Extract the (X, Y) coordinate from the center of the cell holding the provided text.  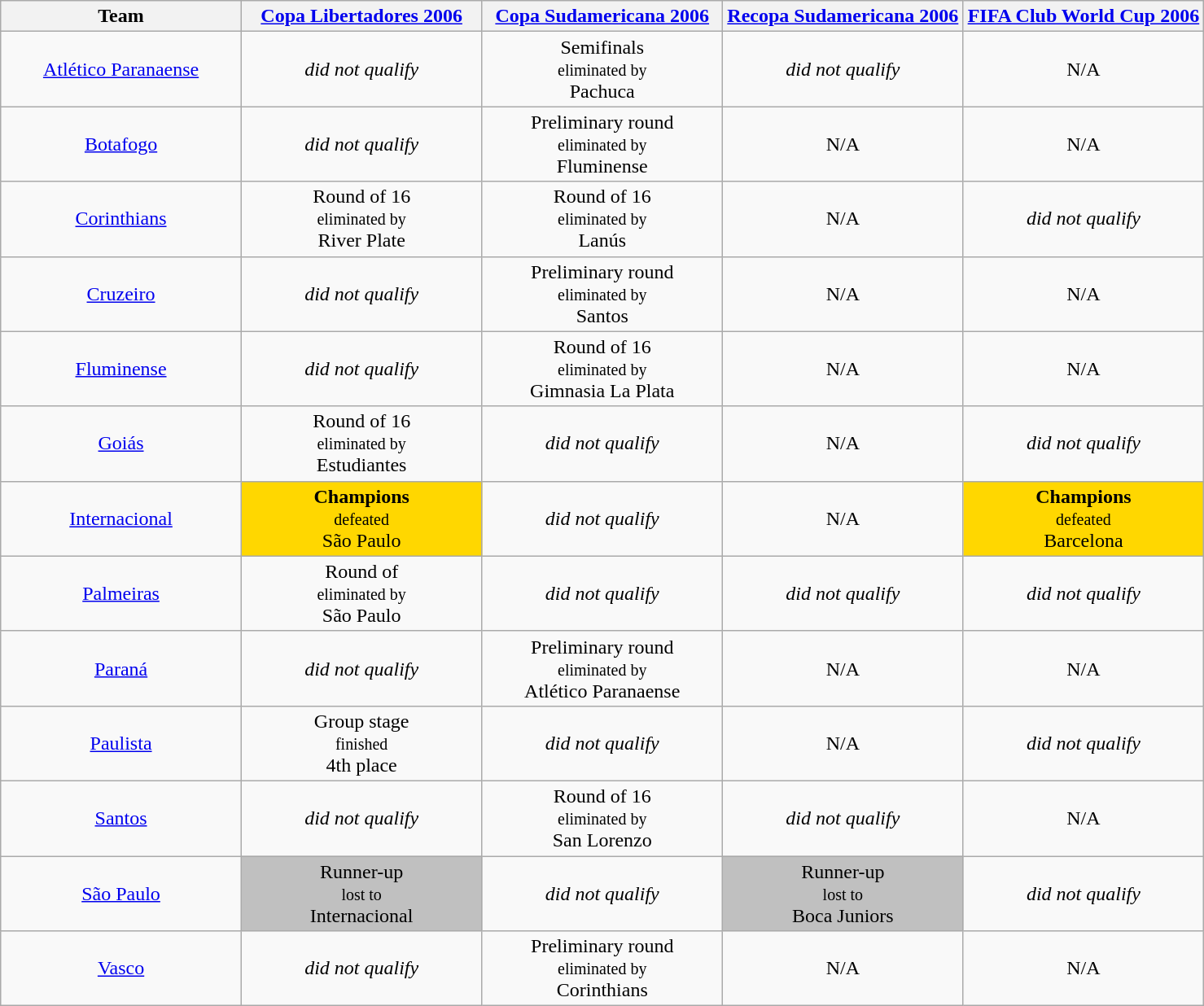
São Paulo (121, 894)
Round of eliminated by São Paulo (361, 593)
Botafogo (121, 144)
Preliminary roundeliminated by Santos (602, 294)
Atlético Paranaense (121, 69)
Goiás (121, 444)
Runner-uplost to Boca Juniors (843, 894)
Preliminary roundeliminated by Corinthians (602, 969)
FIFA Club World Cup 2006 (1084, 16)
Palmeiras (121, 593)
Copa Sudamericana 2006 (602, 16)
Round of 16eliminated by Gimnasia La Plata (602, 369)
Preliminary roundeliminated by Atlético Paranaense (602, 668)
Preliminary roundeliminated by Fluminense (602, 144)
Championsdefeated Barcelona (1084, 518)
Group stagefinished4th place (361, 743)
Copa Libertadores 2006 (361, 16)
Santos (121, 818)
Championsdefeated São Paulo (361, 518)
Vasco (121, 969)
Runner-uplost to Internacional (361, 894)
Internacional (121, 518)
Cruzeiro (121, 294)
Round of 16eliminated by Lanús (602, 219)
Round of 16eliminated by River Plate (361, 219)
Corinthians (121, 219)
Paraná (121, 668)
Semifinalseliminated by Pachuca (602, 69)
Round of 16eliminated by San Lorenzo (602, 818)
Recopa Sudamericana 2006 (843, 16)
Team (121, 16)
Round of 16eliminated by Estudiantes (361, 444)
Paulista (121, 743)
Fluminense (121, 369)
